Determine the (x, y) coordinate at the center of the cell enclosing the given text.  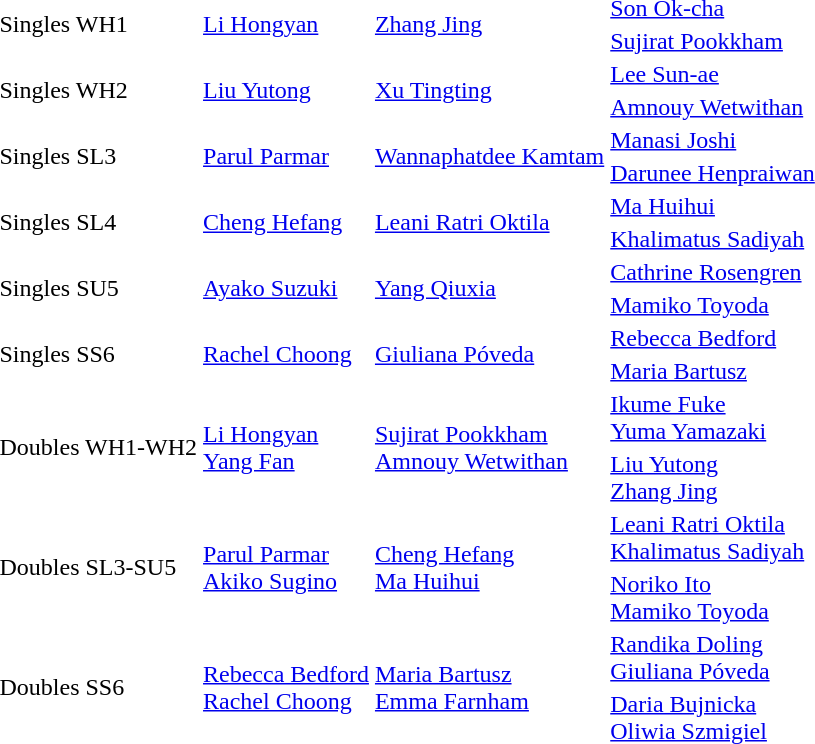
Sujirat Pookkham Amnouy Wetwithan (489, 448)
Parul Parmar Akiko Sugino (286, 568)
Ayako Suzuki (286, 288)
Leani Ratri Oktila (489, 222)
Wannaphatdee Kamtam (489, 156)
Yang Qiuxia (489, 288)
Liu Yutong (286, 90)
Cheng Hefang (286, 222)
Parul Parmar (286, 156)
Li Hongyan Yang Fan (286, 448)
Rachel Choong (286, 354)
Xu Tingting (489, 90)
Cheng Hefang Ma Huihui (489, 568)
Giuliana Póveda (489, 354)
